Locate the cell with the specified text and output its [x, y] center coordinate. 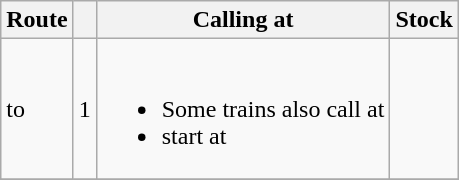
1 [84, 109]
Calling at [243, 20]
Some trains also call at start at [243, 109]
to [37, 109]
Stock [424, 20]
Route [37, 20]
